Scan for the cell matching the given text and deliver its [X, Y] coordinate at center. 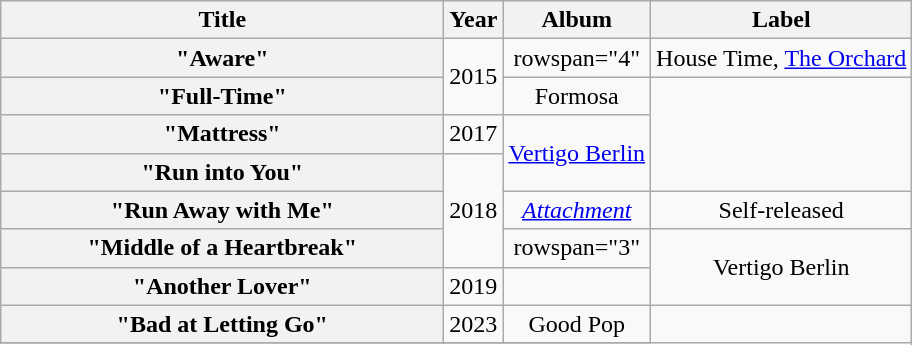
2023 [474, 324]
"Aware" [222, 58]
"Mattress" [222, 134]
Good Pop [577, 324]
Title [222, 20]
Formosa [577, 96]
Attachment [577, 210]
2015 [474, 77]
"Run Away with Me" [222, 210]
2018 [474, 210]
"Bad at Letting Go" [222, 324]
rowspan="4" [577, 58]
Label [782, 20]
Album [577, 20]
rowspan="3" [577, 248]
2017 [474, 134]
Self-released [782, 210]
"Middle of a Heartbreak" [222, 248]
Year [474, 20]
House Time, The Orchard [782, 58]
"Run into You" [222, 172]
"Another Lover" [222, 286]
2019 [474, 286]
"Full-Time" [222, 96]
